Locate the cell with the specified text and output its [X, Y] center coordinate. 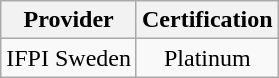
IFPI Sweden [69, 58]
Provider [69, 20]
Platinum [207, 58]
Certification [207, 20]
